Extract the (x, y) coordinate from the center of the cell holding the provided text.  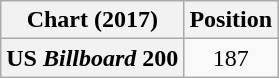
Position (231, 20)
US Billboard 200 (92, 58)
187 (231, 58)
Chart (2017) (92, 20)
